For the text-containing cell, return its midpoint in [X, Y] coordinate format. 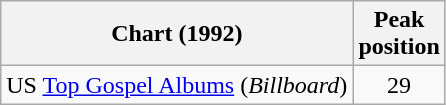
US Top Gospel Albums (Billboard) [177, 85]
Peakposition [399, 34]
Chart (1992) [177, 34]
29 [399, 85]
